Find where the given text appears and provide that cell's center as [X, Y] coordinate. 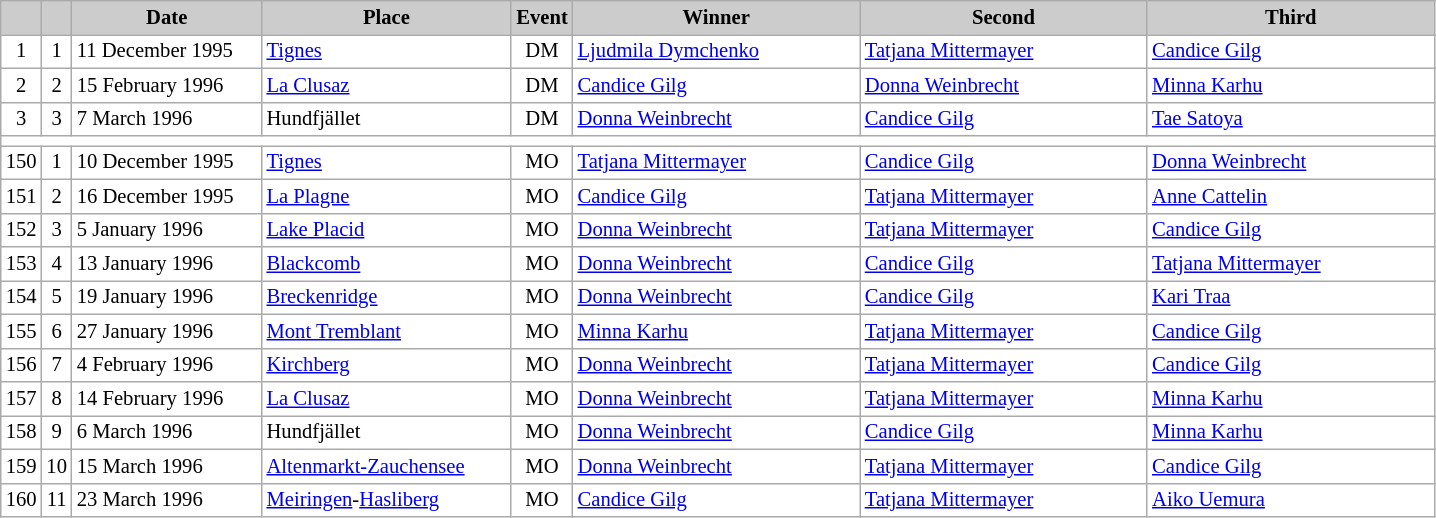
156 [22, 365]
160 [22, 500]
11 [56, 500]
154 [22, 297]
15 February 1996 [167, 85]
15 March 1996 [167, 466]
Date [167, 17]
8 [56, 399]
6 March 1996 [167, 432]
4 February 1996 [167, 365]
Event [542, 17]
157 [22, 399]
Place [387, 17]
5 January 1996 [167, 230]
14 February 1996 [167, 399]
11 December 1995 [167, 51]
10 [56, 466]
Mont Tremblant [387, 331]
13 January 1996 [167, 263]
6 [56, 331]
Aiko Uemura [1290, 500]
159 [22, 466]
Breckenridge [387, 297]
Third [1290, 17]
Second [1004, 17]
La Plagne [387, 196]
16 December 1995 [167, 196]
23 March 1996 [167, 500]
19 January 1996 [167, 297]
Altenmarkt-Zauchensee [387, 466]
7 March 1996 [167, 119]
5 [56, 297]
151 [22, 196]
Anne Cattelin [1290, 196]
Ljudmila Dymchenko [716, 51]
150 [22, 162]
152 [22, 230]
9 [56, 432]
158 [22, 432]
Meiringen-Hasliberg [387, 500]
10 December 1995 [167, 162]
Winner [716, 17]
Lake Placid [387, 230]
155 [22, 331]
Tae Satoya [1290, 119]
153 [22, 263]
27 January 1996 [167, 331]
Kirchberg [387, 365]
7 [56, 365]
4 [56, 263]
Blackcomb [387, 263]
Kari Traa [1290, 297]
